Extract the (X, Y) coordinate from the center of the cell holding the provided text.  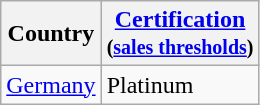
Germany (51, 85)
Platinum (180, 85)
Certification(sales thresholds) (180, 34)
Country (51, 34)
